Scan for the cell matching the given text and deliver its (x, y) coordinate at center. 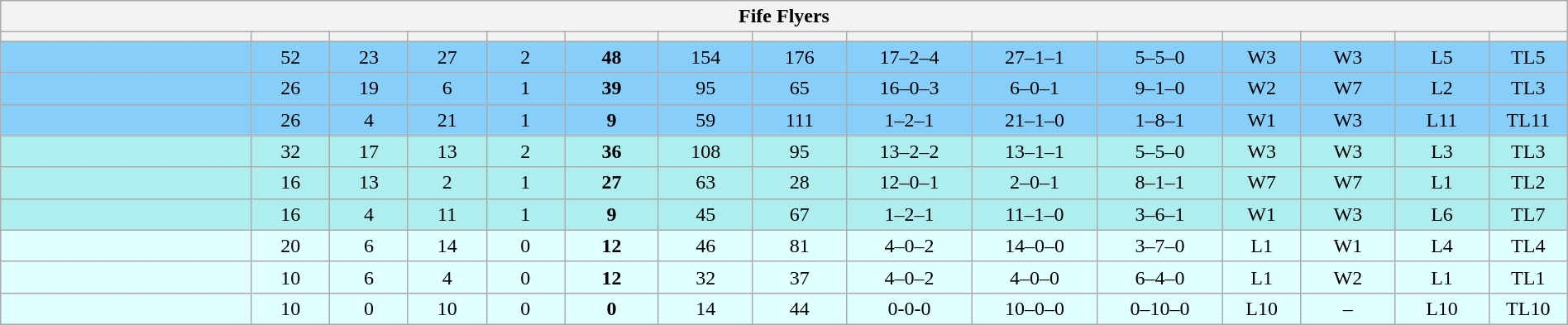
52 (291, 57)
16–0–3 (910, 88)
21–1–0 (1035, 120)
23 (369, 57)
48 (612, 57)
2–0–1 (1035, 183)
59 (705, 120)
0-0-0 (910, 308)
3–7–0 (1160, 246)
17 (369, 151)
17–2–4 (910, 57)
TL7 (1528, 214)
TL1 (1528, 277)
TL2 (1528, 183)
TL4 (1528, 246)
L3 (1442, 151)
13–1–1 (1035, 151)
9–1–0 (1160, 88)
65 (800, 88)
19 (369, 88)
14–0–0 (1035, 246)
3–6–1 (1160, 214)
63 (705, 183)
44 (800, 308)
1–8–1 (1160, 120)
39 (612, 88)
176 (800, 57)
11 (447, 214)
28 (800, 183)
L5 (1442, 57)
46 (705, 246)
37 (800, 277)
111 (800, 120)
L2 (1442, 88)
TL10 (1528, 308)
0–10–0 (1160, 308)
13–2–2 (910, 151)
11–1–0 (1035, 214)
36 (612, 151)
45 (705, 214)
– (1348, 308)
L6 (1442, 214)
6–4–0 (1160, 277)
27–1–1 (1035, 57)
154 (705, 57)
L4 (1442, 246)
108 (705, 151)
8–1–1 (1160, 183)
L11 (1442, 120)
12–0–1 (910, 183)
6–0–1 (1035, 88)
TL5 (1528, 57)
Fife Flyers (784, 17)
81 (800, 246)
4–0–0 (1035, 277)
TL11 (1528, 120)
10–0–0 (1035, 308)
21 (447, 120)
67 (800, 214)
20 (291, 246)
